Extract the [X, Y] coordinate from the center of the cell holding the provided text.  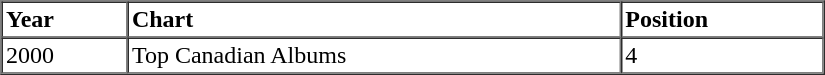
Chart [374, 20]
Top Canadian Albums [374, 56]
4 [722, 56]
Position [722, 20]
Year [65, 20]
2000 [65, 56]
